Provide the (X, Y) coordinate of the cell's center where the given text is located.  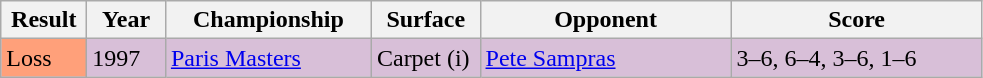
Year (126, 20)
Paris Masters (268, 58)
Result (44, 20)
3–6, 6–4, 3–6, 1–6 (856, 58)
Championship (268, 20)
Pete Sampras (606, 58)
Surface (426, 20)
Score (856, 20)
1997 (126, 58)
Loss (44, 58)
Carpet (i) (426, 58)
Opponent (606, 20)
